Identify which cell holds the provided text, then report its [x, y] central coordinate. 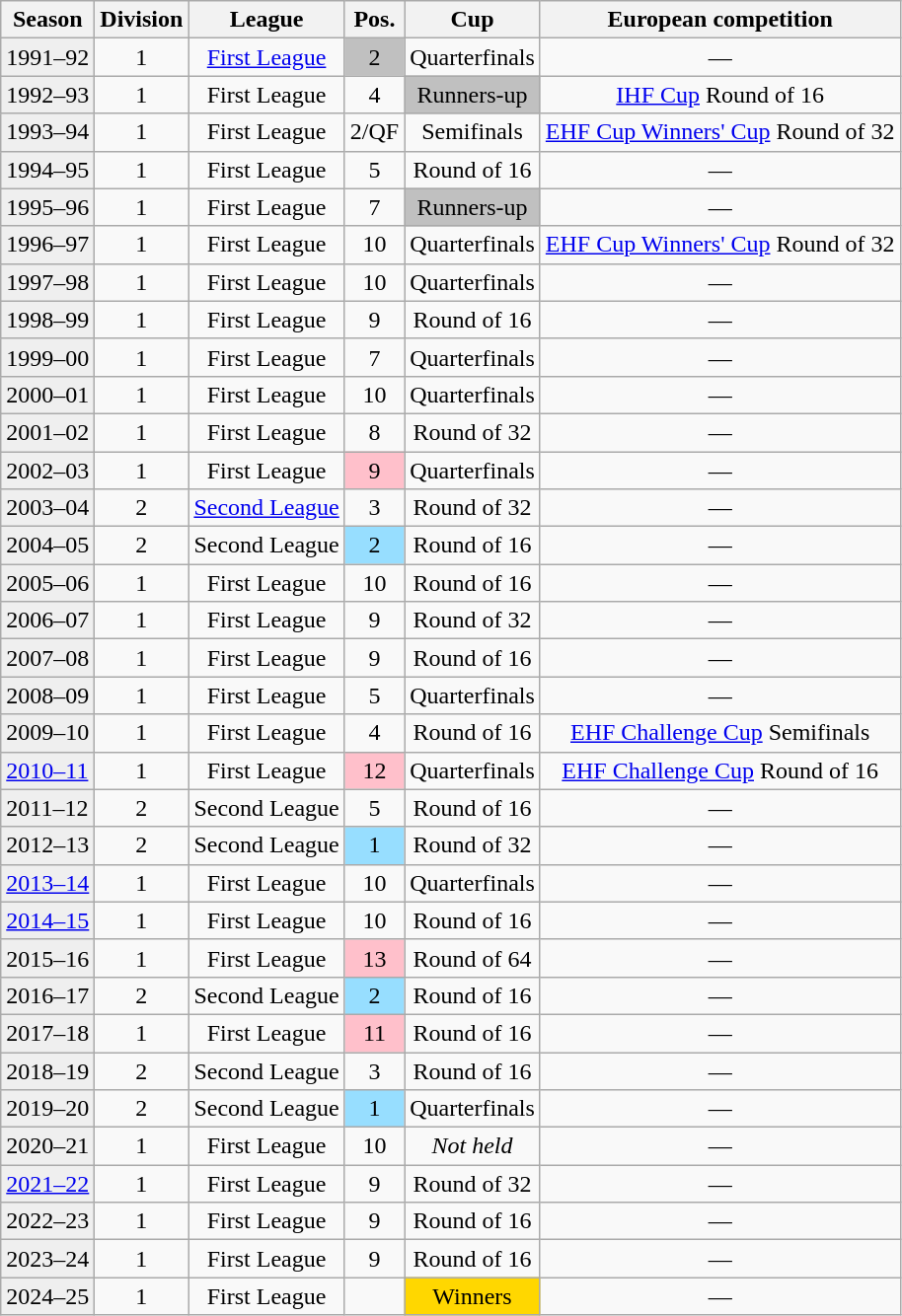
2016–17 [47, 995]
Semifinals [473, 132]
2024–25 [47, 1296]
2002–03 [47, 471]
2019–20 [47, 1109]
Season [47, 20]
8 [374, 432]
2001–02 [47, 432]
2008–09 [47, 695]
2005–06 [47, 583]
Winners [473, 1296]
Round of 64 [473, 958]
2015–16 [47, 958]
2010–11 [47, 770]
Division [142, 20]
2014–15 [47, 920]
EHF Challenge Cup Semifinals [720, 733]
1996–97 [47, 245]
2/QF [374, 132]
1994–95 [47, 170]
League [266, 20]
2018–19 [47, 1070]
2023–24 [47, 1259]
1991–92 [47, 57]
13 [374, 958]
12 [374, 770]
2022–23 [47, 1221]
Cup [473, 20]
Not held [473, 1146]
2004–05 [47, 546]
1993–94 [47, 132]
1998–99 [47, 320]
European competition [720, 20]
2007–08 [47, 658]
1992–93 [47, 95]
2011–12 [47, 808]
EHF Challenge Cup Round of 16 [720, 770]
1997–98 [47, 282]
2020–21 [47, 1146]
2013–14 [47, 883]
2009–10 [47, 733]
Pos. [374, 20]
1999–00 [47, 357]
2012–13 [47, 845]
2000–01 [47, 395]
IHF Cup Round of 16 [720, 95]
2017–18 [47, 1033]
11 [374, 1033]
2006–07 [47, 621]
1995–96 [47, 207]
2021–22 [47, 1184]
2003–04 [47, 508]
